Determine the (x, y) coordinate at the center of the cell enclosing the given text.  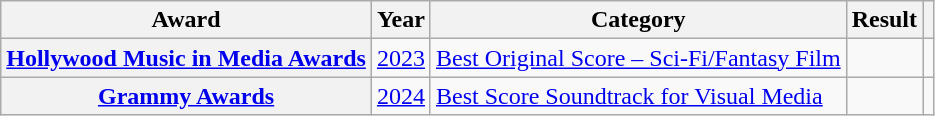
2024 (400, 96)
Best Score Soundtrack for Visual Media (638, 96)
Category (638, 20)
Award (186, 20)
Grammy Awards (186, 96)
Result (884, 20)
2023 (400, 58)
Best Original Score – Sci-Fi/Fantasy Film (638, 58)
Year (400, 20)
Hollywood Music in Media Awards (186, 58)
